Capture the cell that displays the provided text and extract its [X, Y] central coordinate. 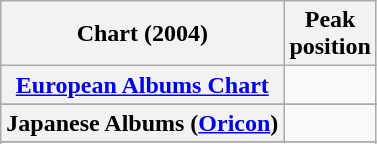
Japanese Albums (Oricon) [142, 123]
Chart (2004) [142, 34]
European Albums Chart [142, 85]
Peakposition [330, 34]
